Determine the [x, y] coordinate at the center of the cell enclosing the given text.  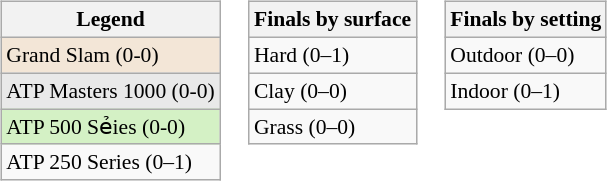
Indoor (0–1) [526, 91]
Legend [110, 20]
Hard (0–1) [332, 55]
Outdoor (0–0) [526, 55]
Finals by surface [332, 20]
Clay (0–0) [332, 91]
ATP 500 Sẻies (0-0) [110, 127]
ATP Masters 1000 (0-0) [110, 91]
ATP 250 Series (0–1) [110, 162]
Grand Slam (0-0) [110, 55]
Finals by setting [526, 20]
Grass (0–0) [332, 127]
